Identify which cell holds the provided text, then report its (X, Y) central coordinate. 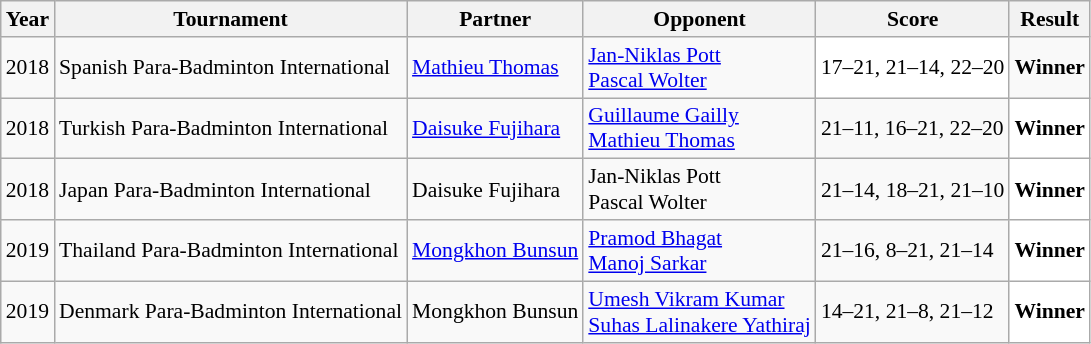
Opponent (700, 19)
Spanish Para-Badminton International (230, 68)
Tournament (230, 19)
Mathieu Thomas (495, 68)
Thailand Para-Badminton International (230, 250)
21–11, 16–21, 22–20 (913, 128)
Score (913, 19)
Turkish Para-Badminton International (230, 128)
Umesh Vikram Kumar Suhas Lalinakere Yathiraj (700, 312)
17–21, 21–14, 22–20 (913, 68)
Partner (495, 19)
21–14, 18–21, 21–10 (913, 190)
Pramod Bhagat Manoj Sarkar (700, 250)
Japan Para-Badminton International (230, 190)
14–21, 21–8, 21–12 (913, 312)
Result (1050, 19)
21–16, 8–21, 21–14 (913, 250)
Denmark Para-Badminton International (230, 312)
Guillaume Gailly Mathieu Thomas (700, 128)
Year (28, 19)
